Search for the cell housing the specified text and yield its [x, y] center coordinate. 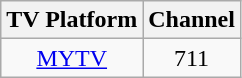
711 [192, 58]
MYTV [72, 58]
Channel [192, 20]
TV Platform [72, 20]
